Identify which cell holds the provided text, then report its [X, Y] central coordinate. 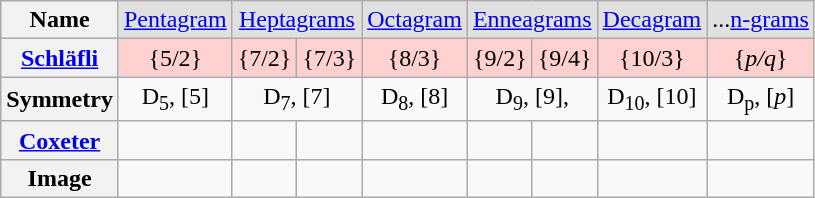
Image [60, 178]
Heptagrams [297, 20]
D5, [5] [175, 99]
Coxeter [60, 140]
{10/3} [652, 58]
{7/3} [330, 58]
{8/3} [415, 58]
Decagram [652, 20]
Name [60, 20]
...n-grams [761, 20]
Symmetry [60, 99]
Dp, [p] [761, 99]
{p/q} [761, 58]
Enneagrams [532, 20]
D10, [10] [652, 99]
D7, [7] [297, 99]
D8, [8] [415, 99]
{9/4} [564, 58]
Octagram [415, 20]
D9, [9], [532, 99]
{7/2} [264, 58]
Pentagram [175, 20]
{9/2} [500, 58]
Schläfli [60, 58]
{5/2} [175, 58]
